Capture the cell that displays the provided text and extract its [X, Y] central coordinate. 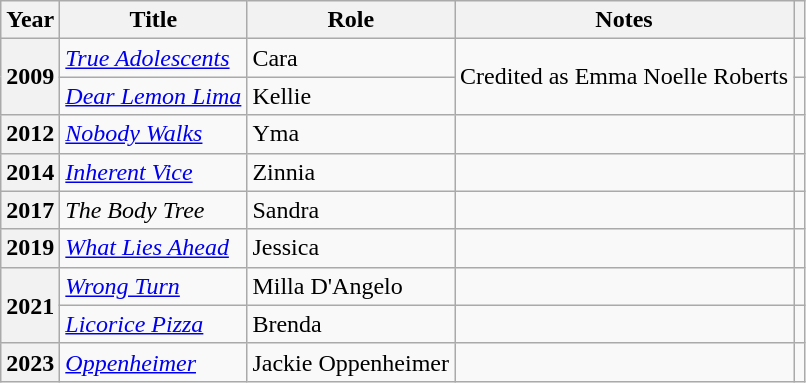
Jackie Oppenheimer [351, 362]
The Body Tree [154, 210]
2012 [30, 134]
2014 [30, 172]
Notes [624, 20]
2021 [30, 305]
Yma [351, 134]
2017 [30, 210]
Title [154, 20]
2023 [30, 362]
Sandra [351, 210]
Year [30, 20]
True Adolescents [154, 58]
2009 [30, 77]
Dear Lemon Lima [154, 96]
What Lies Ahead [154, 248]
Milla D'Angelo [351, 286]
Kellie [351, 96]
Brenda [351, 324]
Cara [351, 58]
Nobody Walks [154, 134]
Role [351, 20]
Licorice Pizza [154, 324]
2019 [30, 248]
Jessica [351, 248]
Inherent Vice [154, 172]
Zinnia [351, 172]
Oppenheimer [154, 362]
Wrong Turn [154, 286]
Credited as Emma Noelle Roberts [624, 77]
